Find where the given text appears and provide that cell's center as [X, Y] coordinate. 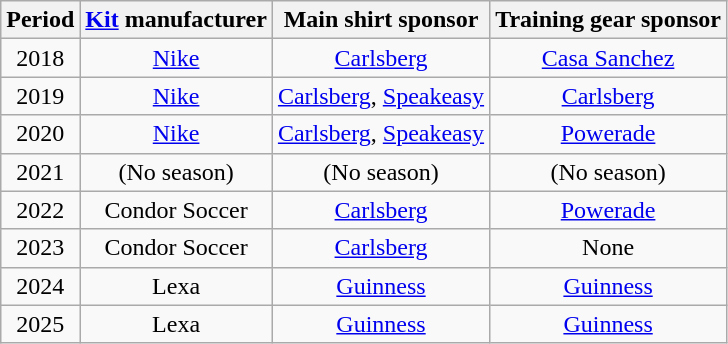
Kit manufacturer [176, 20]
Training gear sponsor [608, 20]
Casa Sanchez [608, 58]
None [608, 248]
2020 [40, 134]
Period [40, 20]
2023 [40, 248]
2024 [40, 286]
2019 [40, 96]
2022 [40, 210]
2025 [40, 324]
2021 [40, 172]
2018 [40, 58]
Main shirt sponsor [380, 20]
